Search for the cell housing the specified text and yield its (x, y) center coordinate. 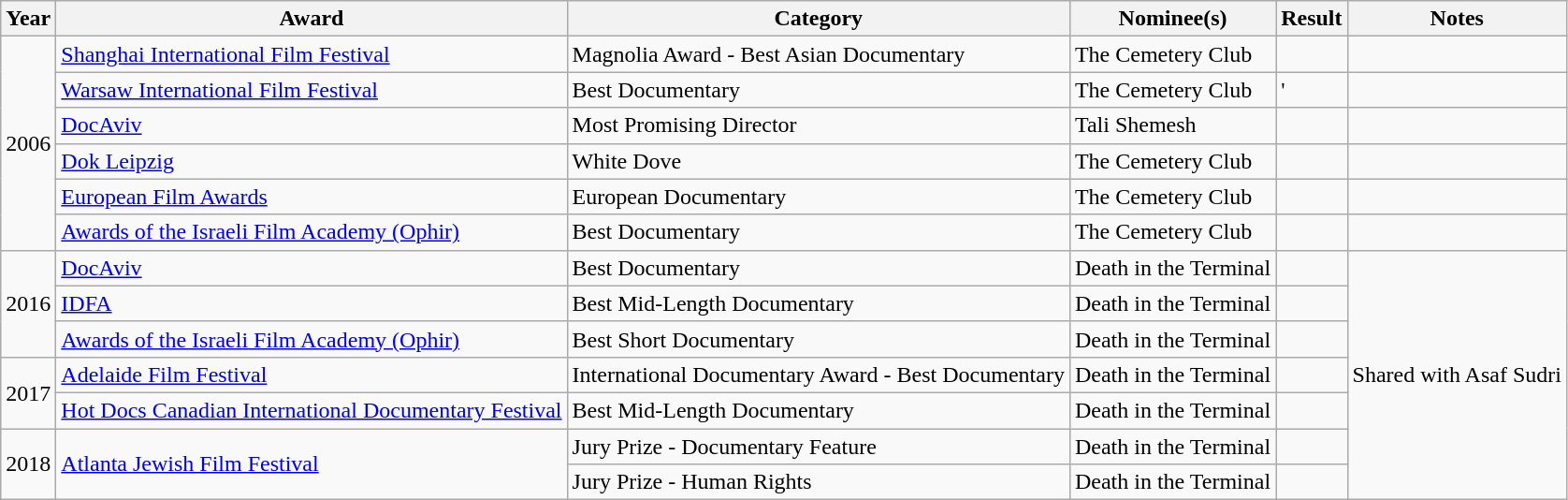
Jury Prize - Human Rights (818, 482)
2017 (28, 392)
Result (1312, 19)
European Documentary (818, 197)
Notes (1457, 19)
Year (28, 19)
Shanghai International Film Festival (312, 54)
Award (312, 19)
European Film Awards (312, 197)
Atlanta Jewish Film Festival (312, 464)
White Dove (818, 161)
IDFA (312, 303)
Category (818, 19)
Nominee(s) (1172, 19)
2016 (28, 303)
Jury Prize - Documentary Feature (818, 447)
Warsaw International Film Festival (312, 90)
Shared with Asaf Sudri (1457, 375)
Best Short Documentary (818, 339)
Most Promising Director (818, 125)
Hot Docs Canadian International Documentary Festival (312, 410)
' (1312, 90)
2006 (28, 143)
2018 (28, 464)
Tali Shemesh (1172, 125)
Dok Leipzig (312, 161)
Magnolia Award - Best Asian Documentary (818, 54)
Adelaide Film Festival (312, 375)
International Documentary Award - Best Documentary (818, 375)
